Search for the cell housing the specified text and yield its [X, Y] center coordinate. 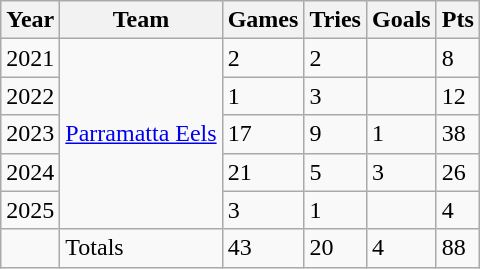
Team [141, 20]
20 [336, 248]
Tries [336, 20]
Games [263, 20]
8 [458, 58]
Totals [141, 248]
2025 [30, 210]
43 [263, 248]
2022 [30, 96]
38 [458, 134]
21 [263, 172]
Year [30, 20]
5 [336, 172]
88 [458, 248]
2021 [30, 58]
Pts [458, 20]
2024 [30, 172]
Goals [401, 20]
Parramatta Eels [141, 134]
12 [458, 96]
17 [263, 134]
2023 [30, 134]
9 [336, 134]
26 [458, 172]
